For the text-containing cell, return its midpoint in (X, Y) coordinate format. 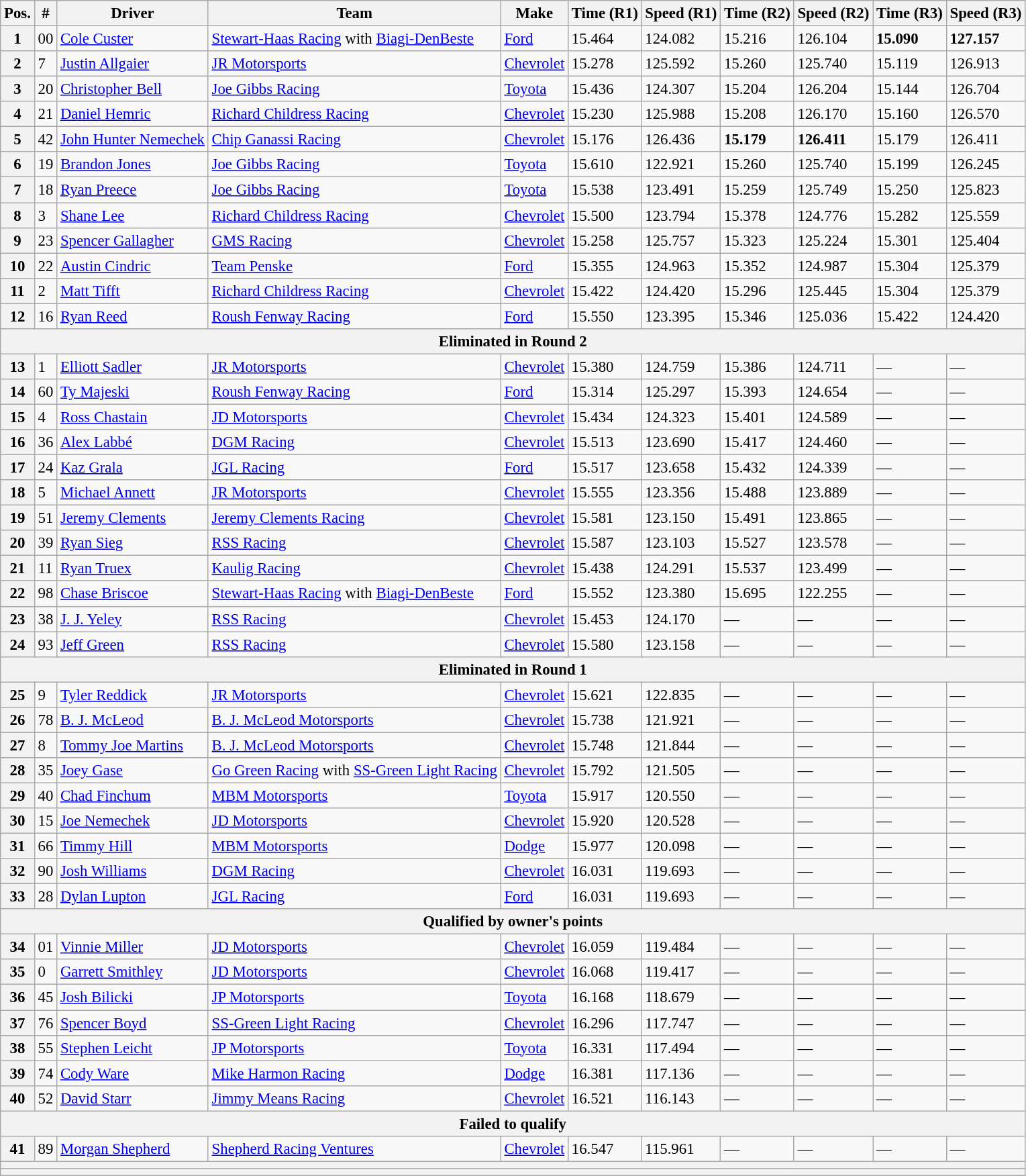
15.352 (758, 266)
123.158 (681, 644)
Kaz Grala (133, 468)
15.208 (758, 114)
15.250 (910, 190)
15.090 (910, 39)
15.144 (910, 89)
12 (17, 316)
121.505 (681, 771)
66 (46, 846)
52 (46, 1098)
118.679 (681, 997)
89 (46, 1149)
Tyler Reddick (133, 695)
117.747 (681, 1023)
124.711 (833, 366)
Chip Ganassi Racing (354, 140)
Ryan Preece (133, 190)
15.550 (605, 316)
Michael Annett (133, 493)
15.464 (605, 39)
Jeremy Clements (133, 518)
Chase Briscoe (133, 594)
123.865 (833, 518)
Daniel Hemric (133, 114)
14 (17, 392)
16.168 (605, 997)
15.378 (758, 215)
124.589 (833, 417)
93 (46, 644)
125.445 (833, 291)
Speed (R2) (833, 13)
123.889 (833, 493)
33 (17, 897)
16.547 (605, 1149)
124.460 (833, 442)
15.610 (605, 164)
15.355 (605, 266)
124.291 (681, 569)
27 (17, 745)
15.119 (910, 64)
123.103 (681, 543)
Mike Harmon Racing (354, 1073)
123.380 (681, 594)
123.491 (681, 190)
120.550 (681, 795)
16.521 (605, 1098)
15.695 (758, 594)
51 (46, 518)
15.401 (758, 417)
15.517 (605, 468)
15.555 (605, 493)
Speed (R1) (681, 13)
15.748 (605, 745)
15.920 (605, 821)
17 (17, 468)
32 (17, 871)
15.792 (605, 771)
124.339 (833, 468)
Jimmy Means Racing (354, 1098)
Eliminated in Round 2 (513, 342)
121.844 (681, 745)
125.036 (833, 316)
126.704 (986, 89)
125.757 (681, 240)
B. J. McLeod (133, 720)
124.082 (681, 39)
Pos. (17, 13)
Kaulig Racing (354, 569)
126.245 (986, 164)
GMS Racing (354, 240)
15.500 (605, 215)
Josh Bilicki (133, 997)
Tommy Joe Martins (133, 745)
16.331 (605, 1048)
15.282 (910, 215)
Chad Finchum (133, 795)
123.690 (681, 442)
125.988 (681, 114)
David Starr (133, 1098)
125.749 (833, 190)
123.356 (681, 493)
122.835 (681, 695)
123.150 (681, 518)
125.823 (986, 190)
31 (17, 846)
125.224 (833, 240)
Time (R1) (605, 13)
124.963 (681, 266)
Stephen Leicht (133, 1048)
15.417 (758, 442)
122.255 (833, 594)
124.759 (681, 366)
121.921 (681, 720)
15.587 (605, 543)
Go Green Racing with SS-Green Light Racing (354, 771)
10 (17, 266)
6 (17, 164)
15.259 (758, 190)
Brandon Jones (133, 164)
115.961 (681, 1149)
Make (534, 13)
126.170 (833, 114)
Cody Ware (133, 1073)
15.438 (605, 569)
15.453 (605, 619)
Josh Williams (133, 871)
34 (17, 947)
15.621 (605, 695)
15.278 (605, 64)
124.776 (833, 215)
30 (17, 821)
26 (17, 720)
15.538 (605, 190)
117.136 (681, 1073)
15.199 (910, 164)
Joey Gase (133, 771)
120.528 (681, 821)
Ryan Truex (133, 569)
60 (46, 392)
124.323 (681, 417)
Christopher Bell (133, 89)
90 (46, 871)
119.417 (681, 973)
Timmy Hill (133, 846)
Ryan Reed (133, 316)
Speed (R3) (986, 13)
0 (46, 973)
15.434 (605, 417)
Shepherd Racing Ventures (354, 1149)
Matt Tifft (133, 291)
126.204 (833, 89)
98 (46, 594)
45 (46, 997)
Morgan Shepherd (133, 1149)
15.230 (605, 114)
124.987 (833, 266)
John Hunter Nemechek (133, 140)
15.380 (605, 366)
Ross Chastain (133, 417)
Eliminated in Round 1 (513, 669)
15.346 (758, 316)
126.913 (986, 64)
41 (17, 1149)
Cole Custer (133, 39)
Jeremy Clements Racing (354, 518)
15.436 (605, 89)
Alex Labbé (133, 442)
15.176 (605, 140)
37 (17, 1023)
123.499 (833, 569)
123.395 (681, 316)
126.570 (986, 114)
126.104 (833, 39)
29 (17, 795)
16.381 (605, 1073)
J. J. Yeley (133, 619)
15.393 (758, 392)
124.170 (681, 619)
13 (17, 366)
15.917 (605, 795)
Garrett Smithley (133, 973)
Spencer Gallagher (133, 240)
15.491 (758, 518)
15.296 (758, 291)
15.537 (758, 569)
15.204 (758, 89)
125.297 (681, 392)
15.323 (758, 240)
Shane Lee (133, 215)
15.552 (605, 594)
42 (46, 140)
123.794 (681, 215)
Time (R2) (758, 13)
Justin Allgaier (133, 64)
SS-Green Light Racing (354, 1023)
15.527 (758, 543)
55 (46, 1048)
123.578 (833, 543)
01 (46, 947)
76 (46, 1023)
Team (354, 13)
15.580 (605, 644)
Time (R3) (910, 13)
78 (46, 720)
Spencer Boyd (133, 1023)
00 (46, 39)
# (46, 13)
Dylan Lupton (133, 897)
16.059 (605, 947)
Team Penske (354, 266)
15.314 (605, 392)
15.432 (758, 468)
Austin Cindric (133, 266)
15.301 (910, 240)
122.921 (681, 164)
15.258 (605, 240)
Vinnie Miller (133, 947)
Qualified by owner's points (513, 922)
Ty Majeski (133, 392)
125.592 (681, 64)
15.581 (605, 518)
Joe Nemechek (133, 821)
123.658 (681, 468)
Elliott Sadler (133, 366)
Jeff Green (133, 644)
120.098 (681, 846)
15.216 (758, 39)
125.404 (986, 240)
Driver (133, 13)
16.068 (605, 973)
117.494 (681, 1048)
119.484 (681, 947)
126.436 (681, 140)
127.157 (986, 39)
15.386 (758, 366)
116.143 (681, 1098)
Failed to qualify (513, 1124)
15.738 (605, 720)
16.296 (605, 1023)
15.977 (605, 846)
15.488 (758, 493)
124.307 (681, 89)
74 (46, 1073)
15.160 (910, 114)
125.559 (986, 215)
Ryan Sieg (133, 543)
124.654 (833, 392)
15.513 (605, 442)
25 (17, 695)
